Output the [X, Y] coordinate of the center of the cell containing the given text.  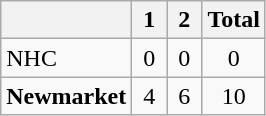
4 [150, 96]
Total [234, 20]
Newmarket [66, 96]
2 [184, 20]
NHC [66, 58]
10 [234, 96]
1 [150, 20]
6 [184, 96]
